Provide the [X, Y] coordinate of the cell's center where the given text is located.  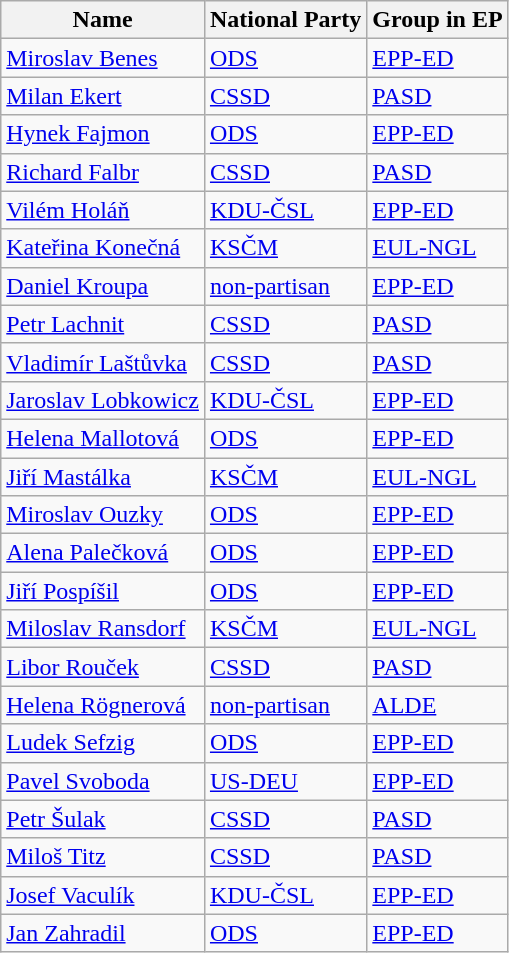
Name [103, 20]
Jiří Pospíšil [103, 591]
Jan Zahradil [103, 933]
Milan Ekert [103, 96]
US-DEU [285, 781]
Richard Falbr [103, 172]
Helena Rögnerová [103, 705]
Hynek Fajmon [103, 134]
Miloslav Ransdorf [103, 629]
Kateřina Konečná [103, 248]
Alena Palečková [103, 553]
Jaroslav Lobkowicz [103, 400]
Daniel Kroupa [103, 286]
Josef Vaculík [103, 895]
Ludek Sefzig [103, 743]
Helena Mallotová [103, 438]
Petr Šulak [103, 819]
Miloš Titz [103, 857]
National Party [285, 20]
Vilém Holáň [103, 210]
ALDE [438, 705]
Pavel Svoboda [103, 781]
Miroslav Ouzky [103, 515]
Vladimír Laštůvka [103, 362]
Libor Rouček [103, 667]
Group in EP [438, 20]
Petr Lachnit [103, 324]
Jiří Mastálka [103, 477]
Miroslav Benes [103, 58]
